Capture the cell that displays the provided text and extract its [X, Y] central coordinate. 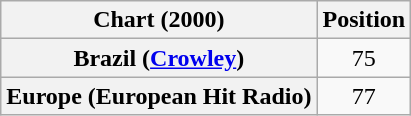
Europe (European Hit Radio) [159, 96]
Position [364, 20]
77 [364, 96]
Brazil (Crowley) [159, 58]
75 [364, 58]
Chart (2000) [159, 20]
